Scan for the cell matching the given text and deliver its (X, Y) coordinate at center. 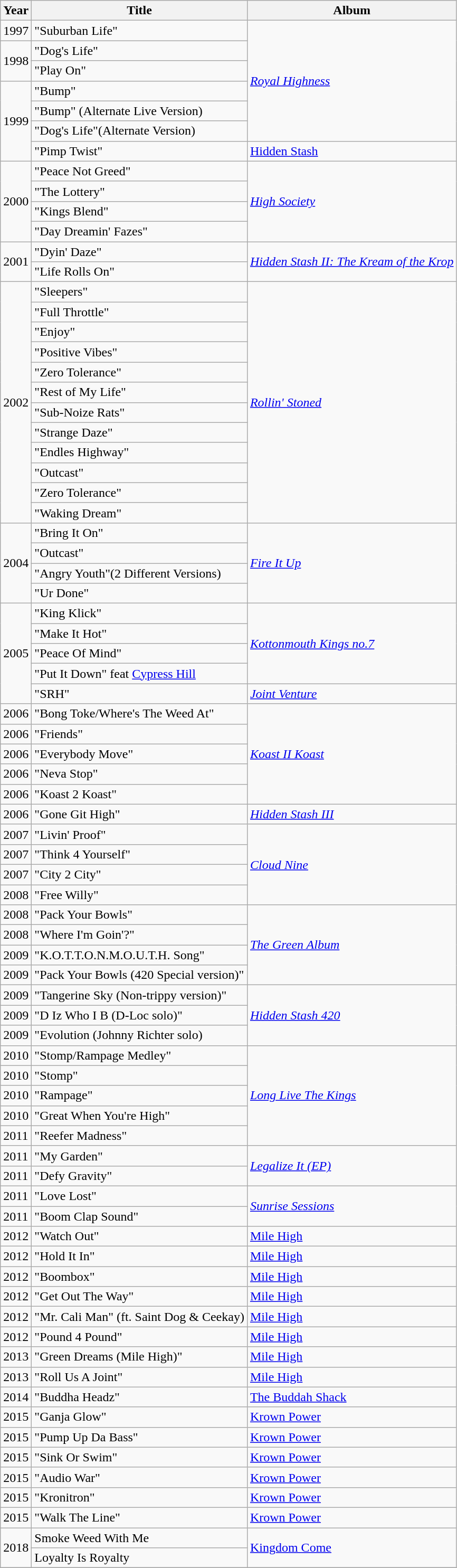
"Reefer Madness" (139, 1136)
"Bring It On" (139, 533)
"Boom Clap Sound" (139, 1216)
2000 (16, 201)
2004 (16, 563)
"Great When You're High" (139, 1116)
"Get Out The Way" (139, 1297)
2005 (16, 654)
"Where I'm Goin'?" (139, 935)
Smoke Weed With Me (139, 1538)
"Evolution (Johnny Richter solo) (139, 1035)
Rollin' Stoned (351, 402)
"Sink Or Swim" (139, 1457)
"Buddha Headz" (139, 1397)
Album (351, 11)
"Roll Us A Joint" (139, 1377)
"SRH" (139, 694)
Royal Highness (351, 81)
"Pack Your Bowls (420 Special version)" (139, 975)
"Boombox" (139, 1277)
"Kings Blend" (139, 211)
"Enjoy" (139, 332)
"K.O.T.T.O.N.M.O.U.T.H. Song" (139, 955)
Hidden Stash 420 (351, 1015)
"Stomp/Rampage Medley" (139, 1055)
"Walk The Line" (139, 1517)
Sunrise Sessions (351, 1206)
Joint Venture (351, 694)
"Life Rolls On" (139, 272)
"Mr. Cali Man" (ft. Saint Dog & Ceekay) (139, 1317)
"Waking Dream" (139, 513)
"Sub-Noize Rats" (139, 412)
The Green Album (351, 945)
"Pack Your Bowls" (139, 915)
1999 (16, 121)
"Pound 4 Pound" (139, 1337)
2018 (16, 1548)
"Koast 2 Koast" (139, 794)
"Audio War" (139, 1477)
"D Iz Who I B (D-Loc solo)" (139, 1015)
"Make It Hot" (139, 634)
"City 2 City" (139, 874)
2014 (16, 1397)
"Dog's Life"(Alternate Version) (139, 131)
Cloud Nine (351, 864)
The Buddah Shack (351, 1397)
Legalize It (EP) (351, 1166)
"Defy Gravity" (139, 1176)
Hidden Stash II: The Kream of the Krop (351, 262)
"Kronitron" (139, 1497)
"Suburban Life" (139, 31)
"Hold It In" (139, 1257)
"Ganja Glow" (139, 1417)
1998 (16, 61)
"My Garden" (139, 1156)
2001 (16, 262)
"Watch Out" (139, 1236)
Year (16, 11)
"Love Lost" (139, 1196)
"King Klick" (139, 613)
"Positive Vibes" (139, 352)
Kingdom Come (351, 1548)
"Bump" (Alternate Live Version) (139, 111)
Loyalty Is Royalty (139, 1558)
"Pump Up Da Bass" (139, 1437)
"The Lottery" (139, 191)
1997 (16, 31)
"Livin' Proof" (139, 834)
"Full Throttle" (139, 312)
Title (139, 11)
High Society (351, 201)
"Pimp Twist" (139, 151)
"Gone Git High" (139, 814)
"Peace Not Greed" (139, 171)
"Everybody Move" (139, 754)
"Strange Daze" (139, 432)
"Sleepers" (139, 292)
"Play On" (139, 71)
Fire It Up (351, 563)
"Day Dreamin' Fazes" (139, 231)
Kottonmouth Kings no.7 (351, 644)
"Neva Stop" (139, 774)
"Rampage" (139, 1095)
"Think 4 Yourself" (139, 854)
"Ur Done" (139, 593)
"Endles Highway" (139, 452)
"Angry Youth"(2 Different Versions) (139, 573)
"Tangerine Sky (Non-trippy version)" (139, 995)
"Dyin' Daze" (139, 252)
Koast II Koast (351, 754)
"Put It Down" feat Cypress Hill (139, 674)
"Rest of My Life" (139, 392)
"Green Dreams (Mile High)" (139, 1357)
"Stomp" (139, 1075)
"Friends" (139, 734)
"Peace Of Mind" (139, 654)
"Free Willy" (139, 895)
"Bong Toke/Where's The Weed At" (139, 714)
Long Live The Kings (351, 1095)
2002 (16, 402)
Hidden Stash (351, 151)
"Bump" (139, 91)
Hidden Stash III (351, 814)
"Dog's Life" (139, 51)
